Locate the cell with the specified text and output its [x, y] center coordinate. 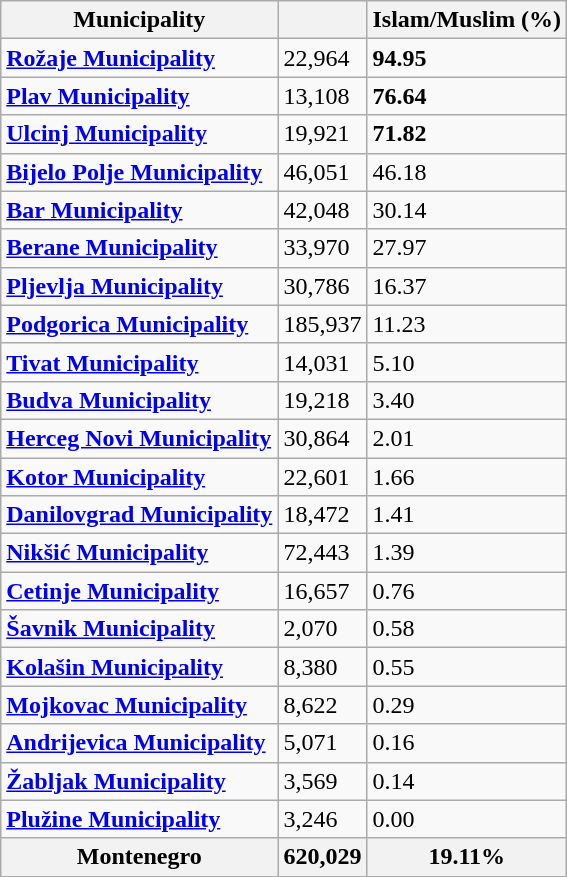
16.37 [467, 286]
1.39 [467, 553]
71.82 [467, 134]
22,601 [322, 477]
22,964 [322, 58]
33,970 [322, 248]
0.14 [467, 781]
19,218 [322, 400]
46.18 [467, 172]
1.41 [467, 515]
19,921 [322, 134]
Bijelo Polje Municipality [140, 172]
3,246 [322, 819]
Budva Municipality [140, 400]
42,048 [322, 210]
Berane Municipality [140, 248]
0.16 [467, 743]
Plužine Municipality [140, 819]
0.76 [467, 591]
0.58 [467, 629]
Municipality [140, 20]
Podgorica Municipality [140, 324]
Rožaje Municipality [140, 58]
19.11% [467, 857]
Plav Municipality [140, 96]
3.40 [467, 400]
30,786 [322, 286]
Montenegro [140, 857]
Andrijevica Municipality [140, 743]
2.01 [467, 438]
30.14 [467, 210]
72,443 [322, 553]
14,031 [322, 362]
46,051 [322, 172]
30,864 [322, 438]
185,937 [322, 324]
Kotor Municipality [140, 477]
Herceg Novi Municipality [140, 438]
Šavnik Municipality [140, 629]
0.29 [467, 705]
0.55 [467, 667]
Islam/Muslim (%) [467, 20]
16,657 [322, 591]
Ulcinj Municipality [140, 134]
5.10 [467, 362]
Tivat Municipality [140, 362]
8,622 [322, 705]
1.66 [467, 477]
3,569 [322, 781]
5,071 [322, 743]
18,472 [322, 515]
Cetinje Municipality [140, 591]
13,108 [322, 96]
Kolašin Municipality [140, 667]
0.00 [467, 819]
11.23 [467, 324]
Pljevlja Municipality [140, 286]
27.97 [467, 248]
Mojkovac Municipality [140, 705]
Žabljak Municipality [140, 781]
76.64 [467, 96]
620,029 [322, 857]
2,070 [322, 629]
Nikšić Municipality [140, 553]
8,380 [322, 667]
Danilovgrad Municipality [140, 515]
94.95 [467, 58]
Bar Municipality [140, 210]
